Search for the cell housing the specified text and yield its (X, Y) center coordinate. 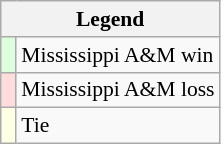
Legend (110, 19)
Mississippi A&M win (118, 55)
Mississippi A&M loss (118, 90)
Tie (118, 126)
